Detect which cell encompasses the target text, then output its (X, Y) center coordinate. 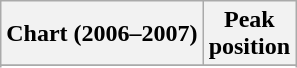
Chart (2006–2007) (102, 34)
Peakposition (249, 34)
